Search for the cell housing the specified text and yield its [X, Y] center coordinate. 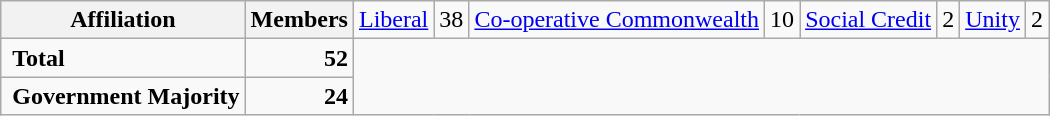
Government Majority [123, 96]
38 [452, 20]
Affiliation [123, 20]
Unity [993, 20]
24 [299, 96]
Total [123, 58]
Liberal [393, 20]
Co-operative Commonwealth [617, 20]
Members [299, 20]
Social Credit [868, 20]
10 [782, 20]
52 [299, 58]
